Find where the given text appears and provide that cell's center as [x, y] coordinate. 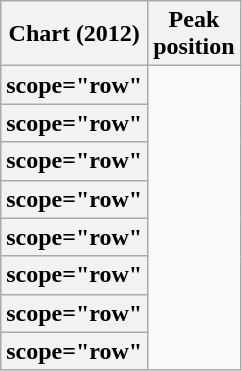
Peakposition [194, 34]
Chart (2012) [74, 34]
